Identify which cell holds the provided text, then report its (x, y) central coordinate. 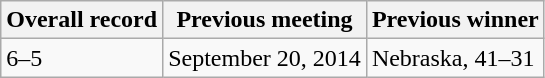
Previous winner (455, 20)
Previous meeting (265, 20)
Nebraska, 41–31 (455, 58)
Overall record (82, 20)
6–5 (82, 58)
September 20, 2014 (265, 58)
